Scan for the cell matching the given text and deliver its [X, Y] coordinate at center. 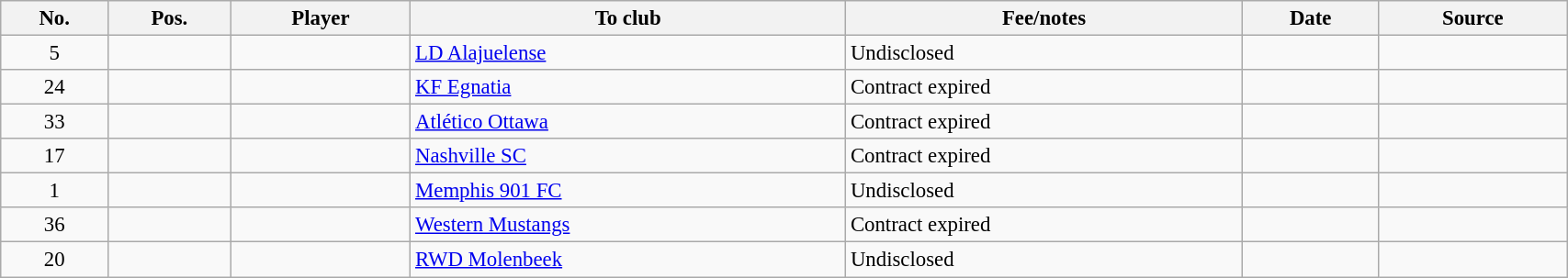
Western Mustangs [628, 225]
Nashville SC [628, 156]
36 [55, 225]
LD Alajuelense [628, 53]
Memphis 901 FC [628, 191]
Player [321, 18]
RWD Molenbeek [628, 260]
33 [55, 122]
Source [1473, 18]
5 [55, 53]
Atlético Ottawa [628, 122]
24 [55, 87]
To club [628, 18]
1 [55, 191]
Pos. [170, 18]
No. [55, 18]
20 [55, 260]
KF Egnatia [628, 87]
Date [1310, 18]
17 [55, 156]
Fee/notes [1044, 18]
